Pinpoint the cell where the given text exists, returning its [x, y] midpoint coordinate. 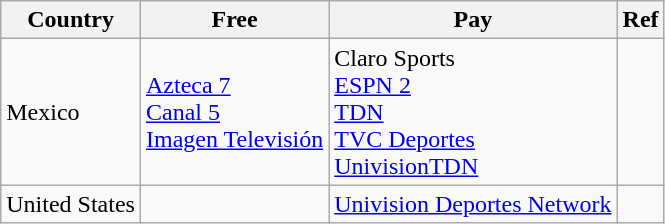
Azteca 7Canal 5Imagen Televisión [234, 112]
Country [71, 20]
Mexico [71, 112]
Free [234, 20]
United States [71, 204]
Claro SportsESPN 2TDNTVC DeportesUnivisionTDN [473, 112]
Ref [640, 20]
Pay [473, 20]
Univision Deportes Network [473, 204]
